Determine the (x, y) coordinate at the center of the cell enclosing the given text.  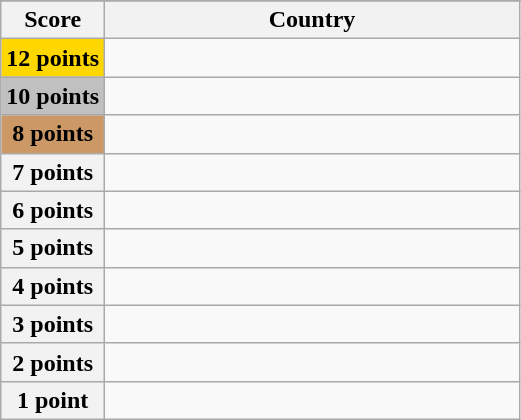
12 points (53, 58)
7 points (53, 172)
1 point (53, 400)
3 points (53, 324)
5 points (53, 248)
Score (53, 20)
8 points (53, 134)
10 points (53, 96)
2 points (53, 362)
Country (312, 20)
4 points (53, 286)
6 points (53, 210)
